Detect which cell encompasses the target text, then output its [X, Y] center coordinate. 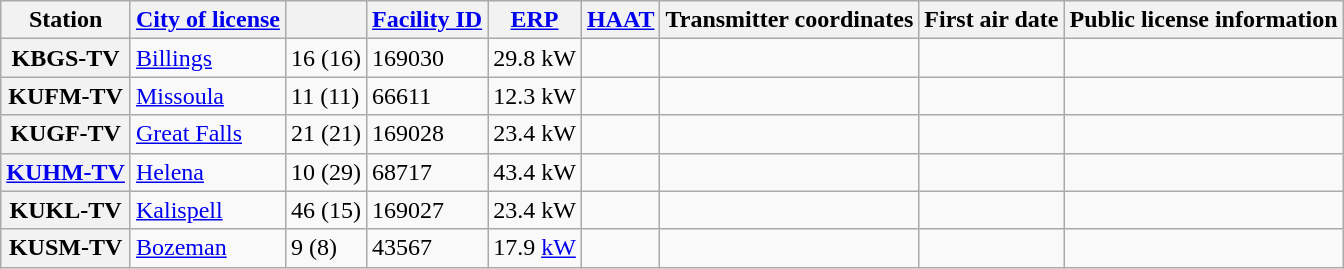
Transmitter coordinates [790, 20]
KUFM-TV [66, 96]
Missoula [208, 96]
169027 [428, 210]
46 (15) [326, 210]
17.9 kW [535, 248]
HAAT [620, 20]
Bozeman [208, 248]
Facility ID [428, 20]
21 (21) [326, 134]
29.8 kW [535, 58]
Great Falls [208, 134]
ERP [535, 20]
Station [66, 20]
KUKL-TV [66, 210]
KUGF-TV [66, 134]
169030 [428, 58]
City of license [208, 20]
43567 [428, 248]
Helena [208, 172]
KUHM-TV [66, 172]
16 (16) [326, 58]
11 (11) [326, 96]
Kalispell [208, 210]
66611 [428, 96]
9 (8) [326, 248]
68717 [428, 172]
169028 [428, 134]
KUSM-TV [66, 248]
Public license information [1204, 20]
10 (29) [326, 172]
First air date [992, 20]
Billings [208, 58]
12.3 kW [535, 96]
43.4 kW [535, 172]
KBGS-TV [66, 58]
